Output the [x, y] coordinate of the center of the cell containing the given text.  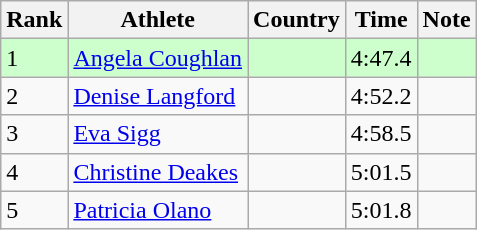
4:58.5 [381, 134]
Denise Langford [158, 96]
5:01.8 [381, 210]
5:01.5 [381, 172]
2 [34, 96]
Athlete [158, 20]
4 [34, 172]
Patricia Olano [158, 210]
4:52.2 [381, 96]
Note [446, 20]
Time [381, 20]
1 [34, 58]
Rank [34, 20]
Eva Sigg [158, 134]
3 [34, 134]
Country [297, 20]
Christine Deakes [158, 172]
Angela Coughlan [158, 58]
4:47.4 [381, 58]
5 [34, 210]
